Locate the cell with the specified text and output its (x, y) center coordinate. 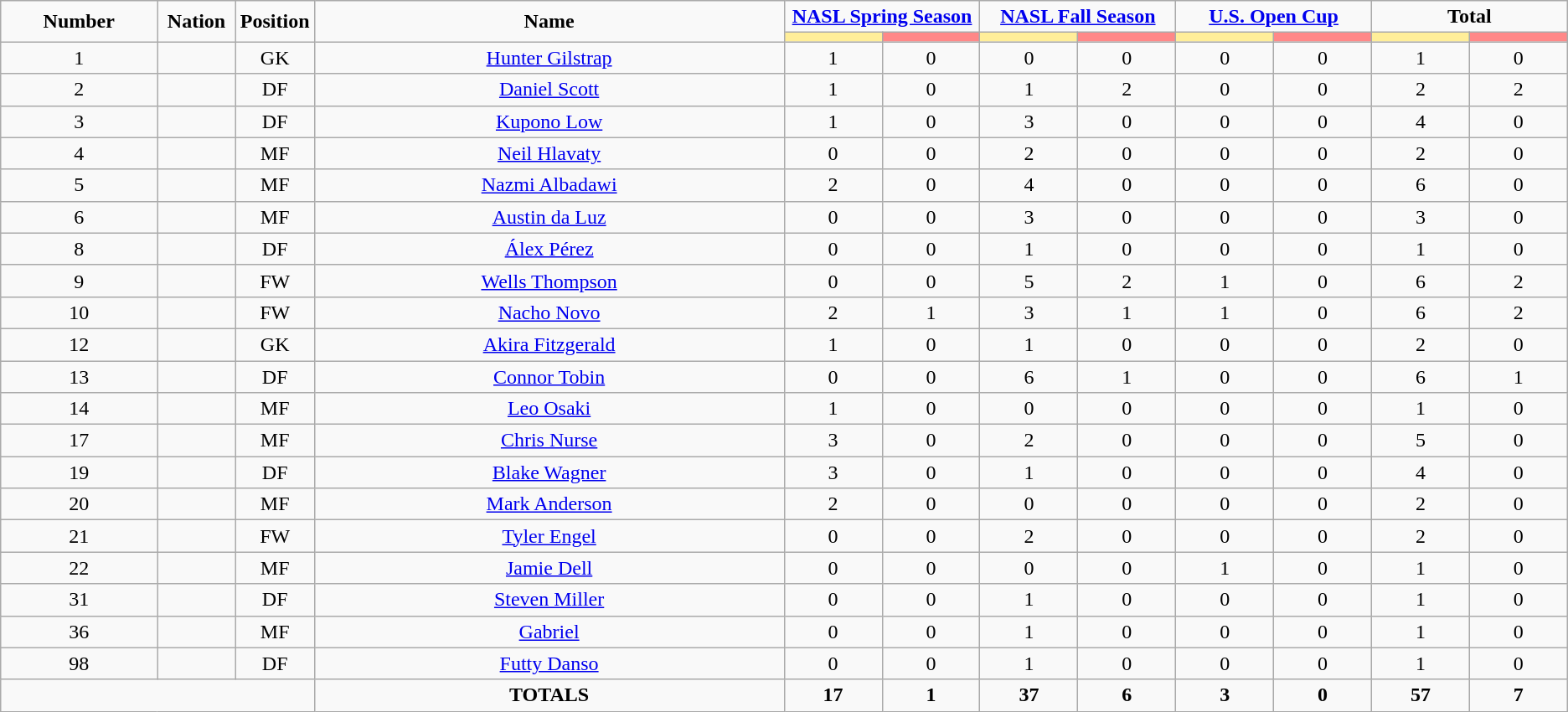
Tyler Engel (549, 536)
Name (549, 22)
8 (79, 249)
Connor Tobin (549, 376)
Neil Hlavaty (549, 153)
Steven Miller (549, 600)
31 (79, 600)
13 (79, 376)
Mark Anderson (549, 504)
57 (1421, 695)
19 (79, 472)
TOTALS (549, 695)
Total (1469, 17)
21 (79, 536)
Akira Fitzgerald (549, 344)
10 (79, 312)
Nacho Novo (549, 312)
36 (79, 632)
Nation (197, 22)
Leo Osaki (549, 409)
Gabriel (549, 632)
Daniel Scott (549, 90)
20 (79, 504)
Álex Pérez (549, 249)
37 (1029, 695)
NASL Spring Season (882, 17)
NASL Fall Season (1078, 17)
Futty Danso (549, 663)
Blake Wagner (549, 472)
Hunter Gilstrap (549, 58)
22 (79, 568)
Jamie Dell (549, 568)
7 (1518, 695)
Nazmi Albadawi (549, 185)
9 (79, 281)
Kupono Low (549, 121)
Position (275, 22)
98 (79, 663)
U.S. Open Cup (1274, 17)
Chris Nurse (549, 441)
Wells Thompson (549, 281)
12 (79, 344)
14 (79, 409)
Number (79, 22)
Austin da Luz (549, 217)
